Determine the (x, y) coordinate at the center of the cell enclosing the given text.  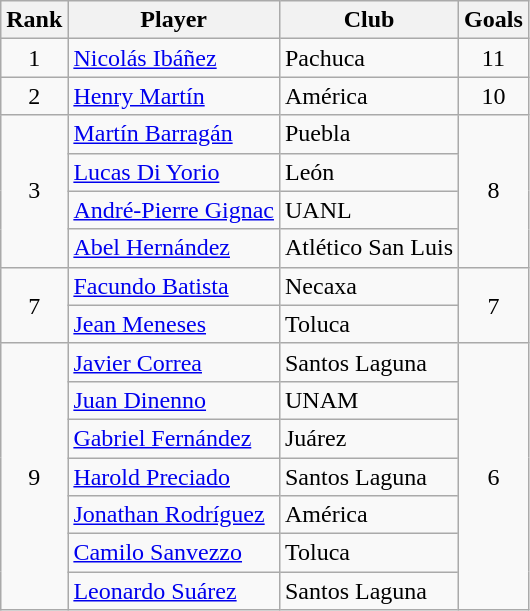
Harold Preciado (174, 477)
Goals (494, 20)
André-Pierre Gignac (174, 210)
Lucas Di Yorio (174, 172)
1 (34, 58)
Player (174, 20)
Camilo Sanvezzo (174, 553)
11 (494, 58)
6 (494, 476)
Facundo Batista (174, 286)
Puebla (368, 134)
Nicolás Ibáñez (174, 58)
Leonardo Suárez (174, 591)
Atlético San Luis (368, 248)
Henry Martín (174, 96)
Club (368, 20)
9 (34, 476)
Jonathan Rodríguez (174, 515)
Necaxa (368, 286)
Martín Barragán (174, 134)
UANL (368, 210)
León (368, 172)
3 (34, 191)
2 (34, 96)
Juárez (368, 438)
Rank (34, 20)
8 (494, 191)
10 (494, 96)
UNAM (368, 400)
Abel Hernández (174, 248)
Gabriel Fernández (174, 438)
Pachuca (368, 58)
Juan Dinenno (174, 400)
Jean Meneses (174, 324)
Javier Correa (174, 362)
